Identify which cell holds the provided text, then report its (x, y) central coordinate. 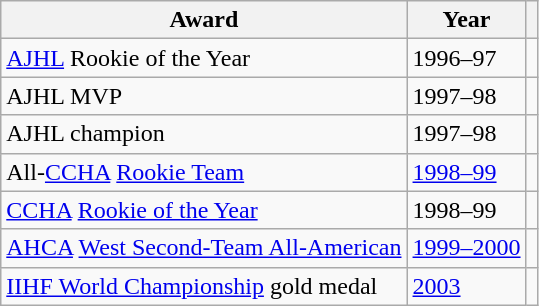
Award (204, 20)
1999–2000 (466, 248)
1996–97 (466, 58)
AJHL MVP (204, 96)
CCHA Rookie of the Year (204, 210)
AHCA West Second-Team All-American (204, 248)
AJHL Rookie of the Year (204, 58)
All-CCHA Rookie Team (204, 172)
Year (466, 20)
2003 (466, 286)
AJHL champion (204, 134)
IIHF World Championship gold medal (204, 286)
